Search for the cell housing the specified text and yield its [X, Y] center coordinate. 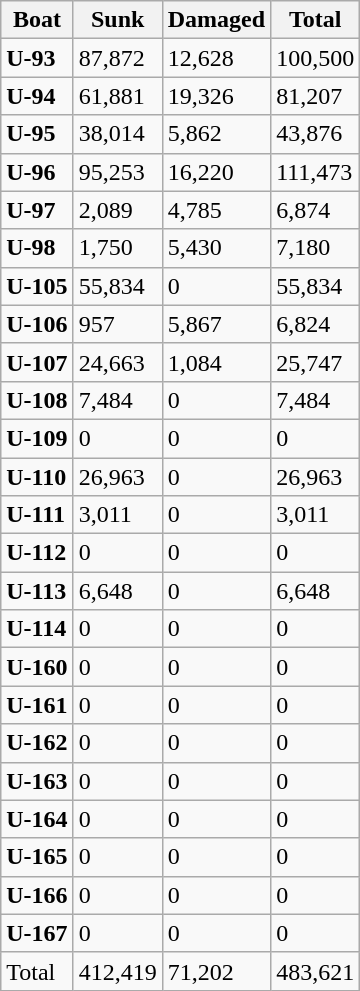
U-111 [37, 515]
5,867 [216, 324]
7,180 [316, 248]
U-98 [37, 248]
U-162 [37, 743]
2,089 [118, 210]
U-96 [37, 172]
U-165 [37, 857]
43,876 [316, 134]
19,326 [216, 96]
U-167 [37, 933]
U-109 [37, 438]
61,881 [118, 96]
Boat [37, 20]
U-95 [37, 134]
25,747 [316, 362]
71,202 [216, 971]
87,872 [118, 58]
U-164 [37, 819]
16,220 [216, 172]
Sunk [118, 20]
Damaged [216, 20]
U-106 [37, 324]
U-97 [37, 210]
U-112 [37, 553]
81,207 [316, 96]
U-107 [37, 362]
1,750 [118, 248]
5,430 [216, 248]
U-163 [37, 781]
957 [118, 324]
1,084 [216, 362]
100,500 [316, 58]
U-160 [37, 667]
95,253 [118, 172]
U-110 [37, 477]
6,824 [316, 324]
U-94 [37, 96]
U-114 [37, 629]
U-113 [37, 591]
U-108 [37, 400]
111,473 [316, 172]
U-166 [37, 895]
5,862 [216, 134]
483,621 [316, 971]
6,874 [316, 210]
U-93 [37, 58]
412,419 [118, 971]
12,628 [216, 58]
4,785 [216, 210]
U-161 [37, 705]
24,663 [118, 362]
38,014 [118, 134]
U-105 [37, 286]
